Scan for the cell matching the given text and deliver its (X, Y) coordinate at center. 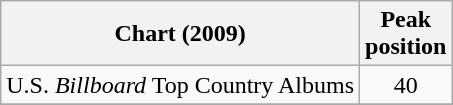
40 (406, 85)
Chart (2009) (180, 34)
Peakposition (406, 34)
U.S. Billboard Top Country Albums (180, 85)
